From the cell containing the given text, extract its center point as (X, Y) coordinate. 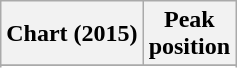
Chart (2015) (72, 34)
Peakposition (189, 34)
